Return the (x, y) coordinate for the center point of the cell that contains the specified text.  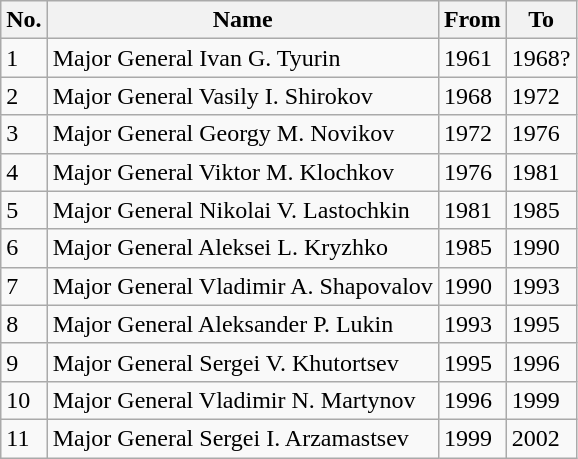
Major General Sergei V. Khutortsev (242, 362)
10 (24, 400)
2002 (541, 438)
6 (24, 248)
3 (24, 134)
Major General Vasily I. Shirokov (242, 96)
11 (24, 438)
Major General Aleksei L. Kryzhko (242, 248)
1961 (472, 58)
To (541, 20)
Major General Vladimir A. Shapovalov (242, 286)
9 (24, 362)
From (472, 20)
Major General Sergei I. Arzamastsev (242, 438)
Major General Vladimir N. Martynov (242, 400)
Major General Georgy M. Novikov (242, 134)
1968 (472, 96)
8 (24, 324)
Major General Ivan G. Tyurin (242, 58)
1968? (541, 58)
1 (24, 58)
2 (24, 96)
Major General Nikolai V. Lastochkin (242, 210)
Major General Aleksander P. Lukin (242, 324)
5 (24, 210)
Major General Viktor M. Klochkov (242, 172)
4 (24, 172)
No. (24, 20)
Name (242, 20)
7 (24, 286)
